Find where the given text appears and provide that cell's center as [X, Y] coordinate. 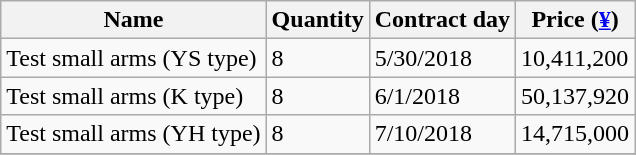
6/1/2018 [442, 96]
50,137,920 [576, 96]
10,411,200 [576, 58]
Test small arms (K type) [134, 96]
7/10/2018 [442, 134]
5/30/2018 [442, 58]
Price (¥) [576, 20]
Name [134, 20]
Test small arms (YH type) [134, 134]
Contract day [442, 20]
Test small arms (YS type) [134, 58]
14,715,000 [576, 134]
Quantity [318, 20]
